Determine the [X, Y] coordinate at the center of the cell enclosing the given text.  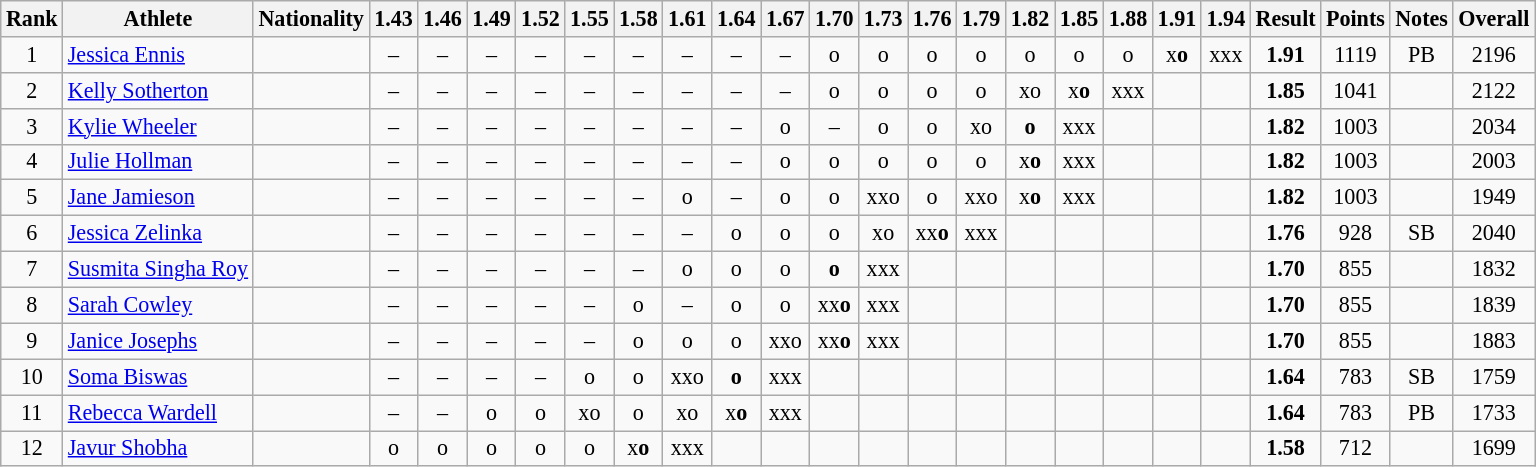
6 [32, 233]
928 [1356, 233]
Points [1356, 18]
8 [32, 305]
1119 [1356, 54]
Jane Jamieson [158, 198]
712 [1356, 448]
12 [32, 448]
2040 [1494, 233]
Kelly Sotherton [158, 90]
Sarah Cowley [158, 305]
2122 [1494, 90]
2 [32, 90]
1 [32, 54]
5 [32, 198]
1832 [1494, 269]
1733 [1494, 412]
Javur Shobha [158, 448]
1949 [1494, 198]
1759 [1494, 377]
4 [32, 162]
9 [32, 341]
Result [1285, 18]
7 [32, 269]
1839 [1494, 305]
2003 [1494, 162]
1.94 [1226, 18]
11 [32, 412]
Janice Josephs [158, 341]
Susmita Singha Roy [158, 269]
1.88 [1128, 18]
1.67 [786, 18]
1.49 [492, 18]
1.61 [688, 18]
1.52 [540, 18]
Julie Hollman [158, 162]
Athlete [158, 18]
1.79 [982, 18]
Kylie Wheeler [158, 126]
1699 [1494, 448]
Nationality [311, 18]
1.55 [590, 18]
Rank [32, 18]
Notes [1422, 18]
1.73 [884, 18]
1883 [1494, 341]
2196 [1494, 54]
2034 [1494, 126]
3 [32, 126]
Rebecca Wardell [158, 412]
Jessica Zelinka [158, 233]
10 [32, 377]
1041 [1356, 90]
1.43 [394, 18]
Overall [1494, 18]
1.46 [442, 18]
Jessica Ennis [158, 54]
Soma Biswas [158, 377]
